Identify which cell holds the provided text, then report its [x, y] central coordinate. 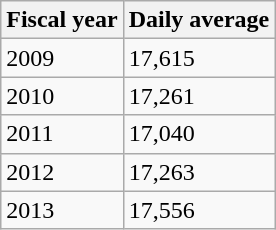
17,261 [199, 96]
2010 [62, 96]
17,040 [199, 134]
2013 [62, 210]
2009 [62, 58]
Daily average [199, 20]
17,263 [199, 172]
Fiscal year [62, 20]
2011 [62, 134]
17,615 [199, 58]
2012 [62, 172]
17,556 [199, 210]
